Locate the cell with the specified text and output its [X, Y] center coordinate. 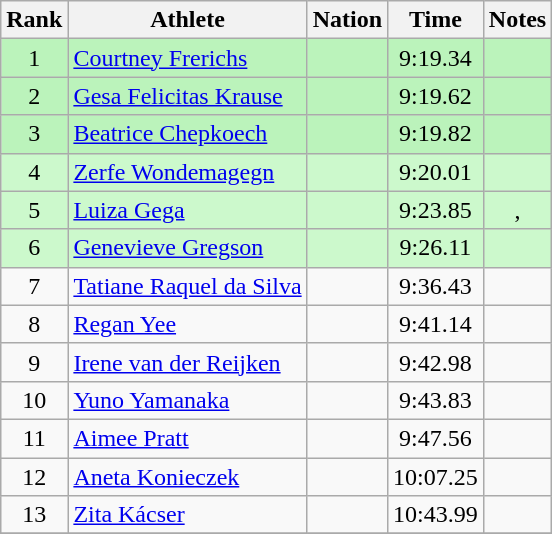
Yuno Yamanaka [188, 400]
9:19.62 [436, 96]
Zita Kácser [188, 515]
9:43.83 [436, 400]
10:43.99 [436, 515]
9 [34, 362]
Courtney Frerichs [188, 58]
Beatrice Chepkoech [188, 134]
9:19.34 [436, 58]
Aneta Konieczek [188, 477]
Zerfe Wondemagegn [188, 172]
Aimee Pratt [188, 438]
10:07.25 [436, 477]
Tatiane Raquel da Silva [188, 286]
6 [34, 248]
Notes [517, 20]
3 [34, 134]
5 [34, 210]
8 [34, 324]
9:19.82 [436, 134]
Time [436, 20]
Rank [34, 20]
4 [34, 172]
9:41.14 [436, 324]
9:26.11 [436, 248]
9:23.85 [436, 210]
9:36.43 [436, 286]
Irene van der Reijken [188, 362]
9:20.01 [436, 172]
Athlete [188, 20]
11 [34, 438]
10 [34, 400]
7 [34, 286]
9:42.98 [436, 362]
Regan Yee [188, 324]
1 [34, 58]
, [517, 210]
Nation [347, 20]
12 [34, 477]
2 [34, 96]
9:47.56 [436, 438]
Luiza Gega [188, 210]
Gesa Felicitas Krause [188, 96]
Genevieve Gregson [188, 248]
13 [34, 515]
